Identify which cell holds the provided text, then report its (x, y) central coordinate. 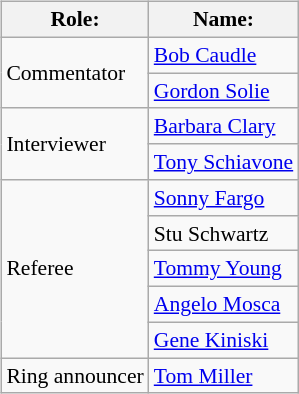
Role: (74, 20)
Sonny Fargo (224, 198)
Interviewer (74, 144)
Ring announcer (74, 376)
Stu Schwartz (224, 233)
Tommy Young (224, 269)
Tom Miller (224, 376)
Commentator (74, 72)
Gordon Solie (224, 91)
Tony Schiavone (224, 162)
Bob Caudle (224, 55)
Referee (74, 269)
Angelo Mosca (224, 305)
Gene Kiniski (224, 340)
Barbara Clary (224, 126)
Name: (224, 20)
